Scan for the cell matching the given text and deliver its [x, y] coordinate at center. 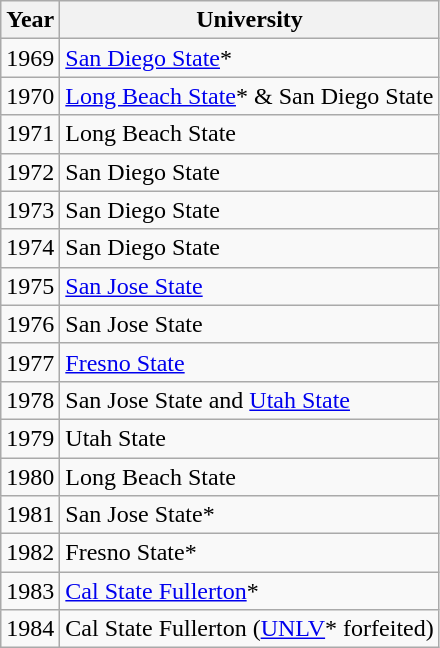
San Jose State and Utah State [250, 400]
San Jose State* [250, 515]
1973 [30, 210]
1981 [30, 515]
Cal State Fullerton* [250, 591]
1979 [30, 438]
1969 [30, 58]
1983 [30, 591]
1972 [30, 172]
1977 [30, 362]
1984 [30, 629]
University [250, 20]
1974 [30, 248]
San Diego State* [250, 58]
1980 [30, 477]
1975 [30, 286]
1982 [30, 553]
Fresno State [250, 362]
1971 [30, 134]
Fresno State* [250, 553]
Long Beach State* & San Diego State [250, 96]
Utah State [250, 438]
1970 [30, 96]
Cal State Fullerton (UNLV* forfeited) [250, 629]
1976 [30, 324]
Year [30, 20]
1978 [30, 400]
